Pinpoint the cell where the given text exists, returning its (x, y) midpoint coordinate. 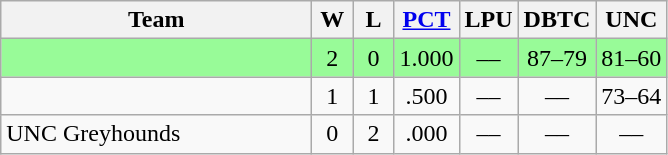
UNC Greyhounds (156, 134)
PCT (426, 20)
87–79 (557, 58)
1.000 (426, 58)
Team (156, 20)
LPU (488, 20)
81–60 (632, 58)
.000 (426, 134)
.500 (426, 96)
DBTC (557, 20)
UNC (632, 20)
W (332, 20)
73–64 (632, 96)
L (374, 20)
